Find where the given text appears and provide that cell's center as [x, y] coordinate. 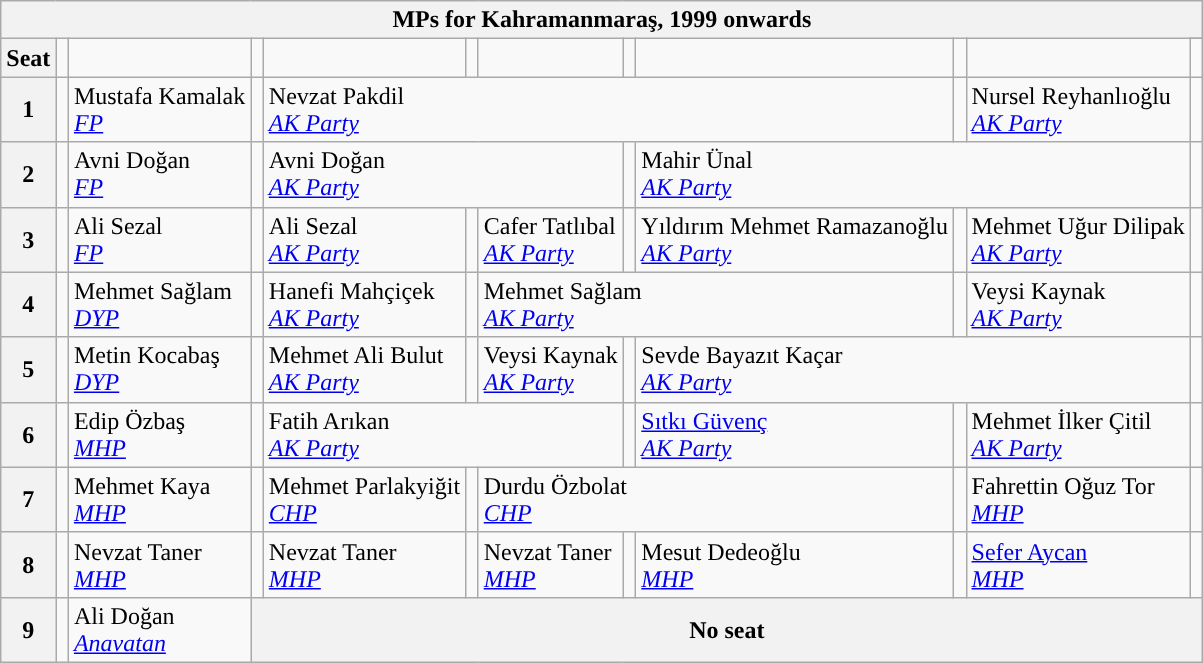
1 [28, 110]
Fahrettin Oğuz TorMHP [1078, 500]
Mesut DedeoğluMHP [795, 564]
Nursel ReyhanlıoğluAK Party [1078, 110]
Cafer TatlıbalAK Party [550, 240]
Edip ÖzbaşMHP [159, 434]
Ali SezalAK Party [364, 240]
Mehmet ParlakyiğitCHP [364, 500]
Hanefi MahçiçekAK Party [364, 304]
Fatih ArıkanAK Party [443, 434]
Mehmet SağlamDYP [159, 304]
Mehmet Ali BulutAK Party [364, 370]
Mehmet İlker ÇitilAK Party [1078, 434]
Sıtkı GüvençAK Party [795, 434]
Seat [28, 58]
Mehmet Uğur DilipakAK Party [1078, 240]
Durdu ÖzbolatCHP [716, 500]
MPs for Kahramanmaraş, 1999 onwards [602, 20]
No seat [727, 630]
Sefer AycanMHP [1078, 564]
2 [28, 174]
Mustafa KamalakFP [159, 110]
5 [28, 370]
4 [28, 304]
Ali SezalFP [159, 240]
3 [28, 240]
8 [28, 564]
Sevde Bayazıt KaçarAK Party [914, 370]
Mahir ÜnalAK Party [914, 174]
Yıldırım Mehmet RamazanoğluAK Party [795, 240]
6 [28, 434]
Metin KocabaşDYP [159, 370]
Mehmet KayaMHP [159, 500]
7 [28, 500]
Avni DoğanAK Party [443, 174]
Avni DoğanFP [159, 174]
Mehmet SağlamAK Party [716, 304]
Nevzat PakdilAK Party [608, 110]
9 [28, 630]
Ali DoğanAnavatan [159, 630]
